Scan for the cell matching the given text and deliver its [x, y] coordinate at center. 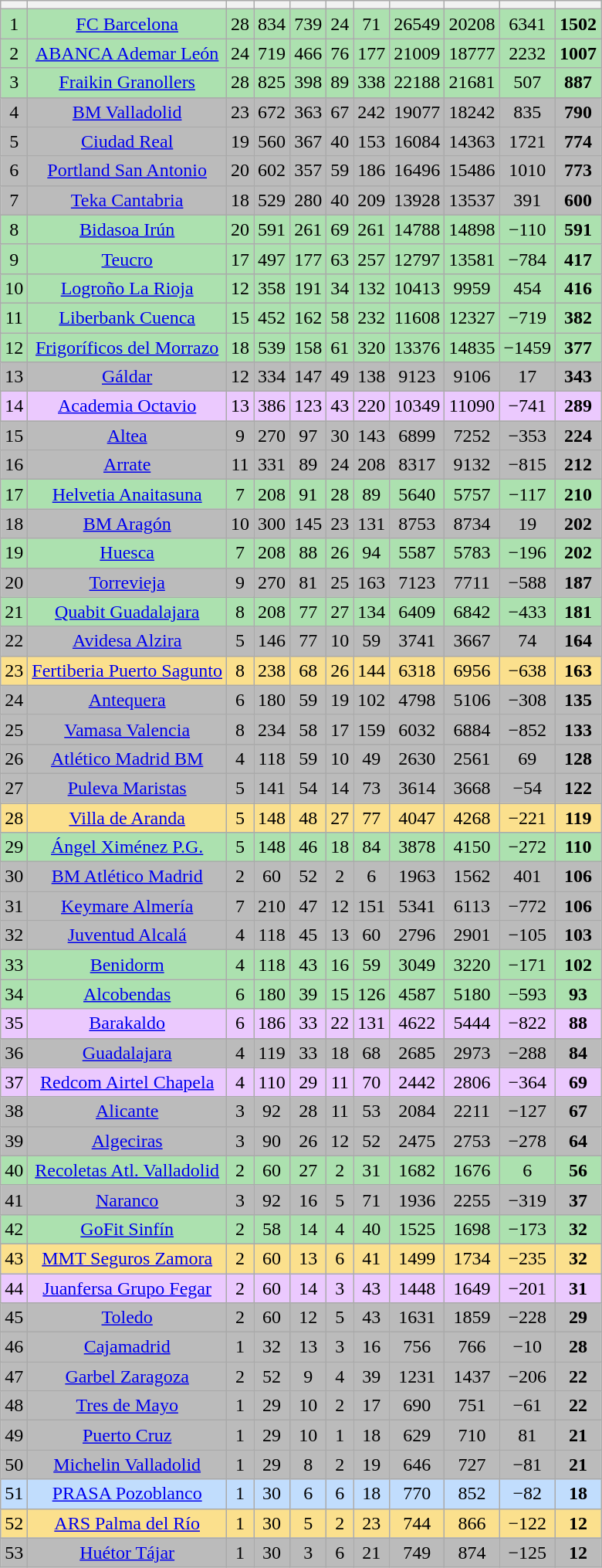
331 [272, 465]
Gáldar [127, 377]
−61 [528, 1406]
386 [272, 406]
2561 [472, 759]
5341 [417, 906]
−54 [528, 788]
Alcobendas [127, 994]
289 [579, 406]
146 [272, 641]
334 [272, 377]
14788 [417, 229]
13376 [417, 347]
3049 [417, 965]
74 [528, 641]
672 [272, 112]
6341 [528, 24]
4798 [417, 700]
−593 [528, 994]
12327 [472, 317]
38 [14, 1112]
181 [579, 612]
Logroño La Rioja [127, 288]
Barakaldo [127, 1023]
122 [579, 788]
1448 [417, 1288]
−105 [528, 935]
187 [579, 582]
646 [417, 1464]
Alicante [127, 1112]
133 [579, 729]
3668 [472, 788]
126 [372, 994]
2442 [417, 1082]
Keymare Almería [127, 906]
ARS Palma del Río [127, 1523]
−278 [528, 1141]
−235 [528, 1258]
2973 [472, 1053]
6409 [417, 612]
1721 [528, 141]
1698 [472, 1229]
497 [272, 259]
Michelin Valladolid [127, 1464]
3878 [417, 847]
63 [340, 259]
Frigoríficos del Morrazo [127, 347]
Avidesa Alzira [127, 641]
MMT Seguros Zamora [127, 1258]
FC Barcelona [127, 24]
−353 [528, 436]
2211 [472, 1112]
Benidorm [127, 965]
220 [372, 406]
338 [372, 83]
234 [272, 729]
11608 [417, 317]
21681 [472, 83]
8734 [472, 524]
5106 [472, 700]
−201 [528, 1288]
10349 [417, 406]
8753 [417, 524]
790 [579, 112]
1676 [472, 1170]
91 [309, 494]
13537 [472, 200]
94 [372, 553]
−272 [528, 847]
560 [272, 141]
2475 [417, 1141]
14835 [472, 347]
−228 [528, 1318]
144 [372, 670]
−741 [528, 406]
−1459 [528, 347]
BM Valladolid [127, 112]
766 [472, 1347]
367 [309, 141]
14898 [472, 229]
2232 [528, 53]
Algeciras [127, 1141]
−588 [528, 582]
739 [309, 24]
PRASA Pozoblanco [127, 1494]
1631 [417, 1318]
6032 [417, 729]
Naranco [127, 1200]
6113 [472, 906]
280 [309, 200]
1231 [417, 1376]
Huétor Tájar [127, 1553]
44 [14, 1288]
773 [579, 171]
1649 [472, 1288]
36 [14, 1053]
363 [309, 112]
164 [579, 641]
12797 [417, 259]
Villa de Aranda [127, 818]
8317 [417, 465]
600 [579, 200]
54 [309, 788]
10413 [417, 288]
21009 [417, 53]
ABANCA Ademar León [127, 53]
145 [309, 524]
719 [272, 53]
153 [372, 141]
141 [272, 788]
18777 [472, 53]
Guadalajara [127, 1053]
Redcom Airtel Chapela [127, 1082]
132 [372, 288]
466 [309, 53]
19077 [417, 112]
42 [14, 1229]
452 [272, 317]
70 [372, 1082]
Cajamadrid [127, 1347]
Fertiberia Puerto Sagunto [127, 670]
602 [272, 171]
Helvetia Anaitasuna [127, 494]
−122 [528, 1523]
Juanfersa Grupo Fegar [127, 1288]
7711 [472, 582]
Teucro [127, 259]
5757 [472, 494]
727 [472, 1464]
9123 [417, 377]
7123 [417, 582]
2753 [472, 1141]
−319 [528, 1200]
147 [309, 377]
3614 [417, 788]
134 [372, 612]
143 [372, 436]
−110 [528, 229]
1963 [417, 877]
−127 [528, 1112]
BM Atlético Madrid [127, 877]
5783 [472, 553]
3741 [417, 641]
744 [417, 1523]
15486 [472, 171]
61 [340, 347]
1859 [472, 1318]
−125 [528, 1553]
26549 [417, 24]
507 [528, 83]
6956 [472, 670]
3220 [472, 965]
238 [272, 670]
1010 [528, 171]
9132 [472, 465]
454 [528, 288]
Bidasoa Irún [127, 229]
232 [372, 317]
−81 [528, 1464]
6899 [417, 436]
138 [372, 377]
417 [579, 259]
629 [417, 1435]
−288 [528, 1053]
−852 [528, 729]
Antequera [127, 700]
690 [417, 1406]
Tres de Mayo [127, 1406]
Huesca [127, 553]
343 [579, 377]
834 [272, 24]
1734 [472, 1258]
Arrate [127, 465]
Garbel Zaragoza [127, 1376]
123 [309, 406]
159 [372, 729]
−364 [528, 1082]
191 [309, 288]
GoFit Sinfín [127, 1229]
2806 [472, 1082]
1499 [417, 1258]
751 [472, 1406]
770 [417, 1494]
−433 [528, 612]
2630 [417, 759]
Ciudad Real [127, 141]
224 [579, 436]
Toledo [127, 1318]
−10 [528, 1347]
−82 [528, 1494]
−784 [528, 259]
Altea [127, 436]
18242 [472, 112]
Juventud Alcalá [127, 935]
257 [372, 259]
158 [309, 347]
2796 [417, 935]
377 [579, 347]
−719 [528, 317]
749 [417, 1553]
Puleva Maristas [127, 788]
Puerto Cruz [127, 1435]
13581 [472, 259]
5640 [417, 494]
−638 [528, 670]
22188 [417, 83]
212 [579, 465]
4622 [417, 1023]
1936 [417, 1200]
382 [579, 317]
16496 [417, 171]
5180 [472, 994]
835 [528, 112]
2084 [417, 1112]
710 [472, 1435]
135 [579, 700]
874 [472, 1553]
401 [528, 877]
1682 [417, 1170]
756 [417, 1347]
6884 [472, 729]
93 [579, 994]
4587 [417, 994]
1525 [417, 1229]
Liberbank Cuenca [127, 317]
5444 [472, 1023]
825 [272, 83]
391 [528, 200]
−822 [528, 1023]
1562 [472, 877]
209 [372, 200]
103 [579, 935]
−772 [528, 906]
Recoletas Atl. Valladolid [127, 1170]
1502 [579, 24]
14363 [472, 141]
2901 [472, 935]
5587 [417, 553]
Ángel Ximénez P.G. [127, 847]
4268 [472, 818]
866 [472, 1523]
128 [579, 759]
76 [340, 53]
Portland San Antonio [127, 171]
6318 [417, 670]
357 [309, 171]
64 [579, 1141]
Academia Octavio [127, 406]
2685 [417, 1053]
3667 [472, 641]
Fraikin Granollers [127, 83]
20208 [472, 24]
1437 [472, 1376]
398 [309, 83]
529 [272, 200]
416 [579, 288]
162 [309, 317]
9959 [472, 288]
4047 [417, 818]
852 [472, 1494]
73 [372, 788]
−206 [528, 1376]
−171 [528, 965]
151 [372, 906]
97 [309, 436]
35 [14, 1023]
539 [272, 347]
774 [579, 141]
51 [14, 1494]
56 [579, 1170]
Atlético Madrid BM [127, 759]
1007 [579, 53]
4150 [472, 847]
Teka Cantabria [127, 200]
Vamasa Valencia [127, 729]
16084 [417, 141]
−221 [528, 818]
90 [272, 1141]
242 [372, 112]
50 [14, 1464]
6842 [472, 612]
320 [372, 347]
7252 [472, 436]
Quabit Guadalajara [127, 612]
9106 [472, 377]
358 [272, 288]
13928 [417, 200]
887 [579, 83]
BM Aragón [127, 524]
300 [272, 524]
−196 [528, 553]
2255 [472, 1200]
−308 [528, 700]
−173 [528, 1229]
11090 [472, 406]
−117 [528, 494]
−815 [528, 465]
Torrevieja [127, 582]
